Capture the cell that displays the provided text and extract its (x, y) central coordinate. 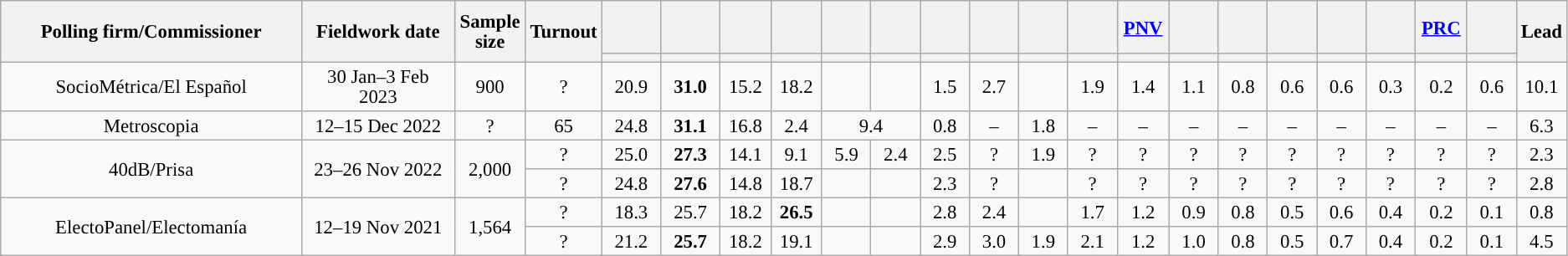
9.4 (871, 125)
10.1 (1541, 87)
Fieldwork date (378, 32)
31.0 (691, 87)
65 (564, 125)
0.5 (1292, 212)
2,000 (490, 169)
40dB/Prisa (151, 169)
1,564 (490, 228)
PNV (1143, 27)
23–26 Nov 2022 (378, 169)
Lead (1541, 32)
25.0 (631, 156)
31.1 (691, 125)
18.3 (631, 212)
ElectoPanel/Electomanía (151, 228)
Polling firm/Commissioner (151, 32)
PRC (1441, 27)
1.1 (1193, 87)
1.7 (1093, 212)
1.4 (1143, 87)
6.3 (1541, 125)
12–15 Dec 2022 (378, 125)
1.2 (1143, 212)
9.1 (797, 156)
15.2 (745, 87)
27.3 (691, 156)
14.1 (745, 156)
14.8 (745, 184)
16.8 (745, 125)
0.1 (1491, 212)
0.3 (1391, 87)
1.5 (945, 87)
900 (490, 87)
18.7 (797, 184)
25.7 (691, 212)
12–19 Nov 2021 (378, 228)
26.5 (797, 212)
0.4 (1391, 212)
30 Jan–3 Feb 2023 (378, 87)
SocioMétrica/El Español (151, 87)
27.6 (691, 184)
20.9 (631, 87)
Turnout (564, 32)
Metroscopia (151, 125)
1.8 (1043, 125)
Sample size (490, 32)
5.9 (847, 156)
2.5 (945, 156)
0.9 (1193, 212)
2.7 (994, 87)
